Scan for the cell matching the given text and deliver its (X, Y) coordinate at center. 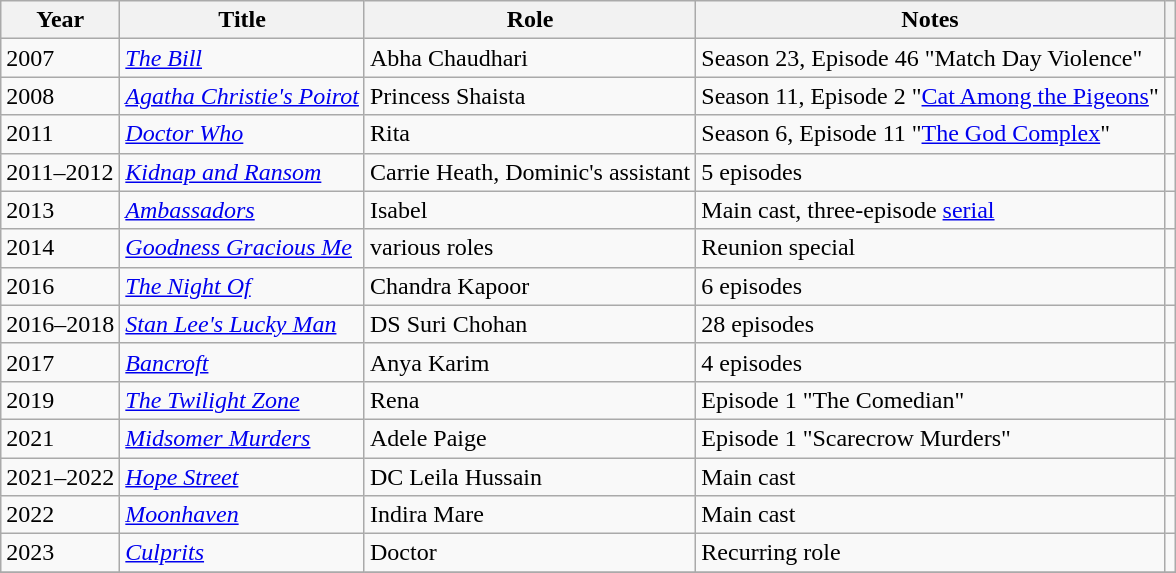
2008 (60, 96)
Season 6, Episode 11 "The God Complex" (930, 134)
Agatha Christie's Poirot (242, 96)
2011 (60, 134)
2022 (60, 515)
The Bill (242, 58)
2017 (60, 362)
2021–2022 (60, 477)
Culprits (242, 553)
2007 (60, 58)
Rena (530, 400)
Kidnap and Ransom (242, 172)
2011–2012 (60, 172)
Rita (530, 134)
Hope Street (242, 477)
Goodness Gracious Me (242, 248)
4 episodes (930, 362)
2016 (60, 286)
The Twilight Zone (242, 400)
Season 11, Episode 2 "Cat Among the Pigeons" (930, 96)
Doctor (530, 553)
DS Suri Chohan (530, 324)
Year (60, 20)
Reunion special (930, 248)
Adele Paige (530, 438)
The Night Of (242, 286)
Carrie Heath, Dominic's assistant (530, 172)
Isabel (530, 210)
Doctor Who (242, 134)
Stan Lee's Lucky Man (242, 324)
various roles (530, 248)
Abha Chaudhari (530, 58)
Season 23, Episode 46 "Match Day Violence" (930, 58)
Indira Mare (530, 515)
Notes (930, 20)
Recurring role (930, 553)
2019 (60, 400)
6 episodes (930, 286)
Title (242, 20)
5 episodes (930, 172)
2023 (60, 553)
Chandra Kapoor (530, 286)
Moonhaven (242, 515)
Ambassadors (242, 210)
Princess Shaista (530, 96)
2013 (60, 210)
DC Leila Hussain (530, 477)
Role (530, 20)
2014 (60, 248)
Episode 1 "Scarecrow Murders" (930, 438)
Main cast, three-episode serial (930, 210)
2021 (60, 438)
28 episodes (930, 324)
2016–2018 (60, 324)
Episode 1 "The Comedian" (930, 400)
Bancroft (242, 362)
Midsomer Murders (242, 438)
Anya Karim (530, 362)
